Search for the cell housing the specified text and yield its (x, y) center coordinate. 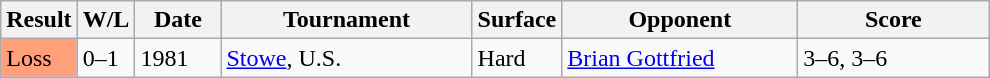
W/L (106, 20)
Tournament (346, 20)
Result (39, 20)
Loss (39, 58)
0–1 (106, 58)
1981 (178, 58)
Date (178, 20)
Brian Gottfried (680, 58)
Surface (517, 20)
3–6, 3–6 (894, 58)
Hard (517, 58)
Score (894, 20)
Stowe, U.S. (346, 58)
Opponent (680, 20)
